Determine the [X, Y] coordinate at the center of the cell enclosing the given text.  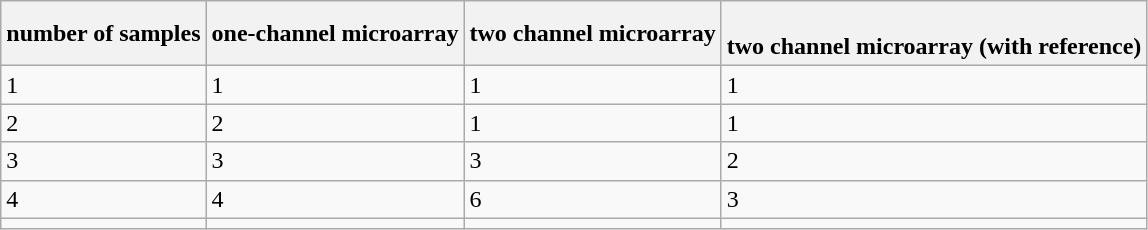
number of samples [104, 34]
two channel microarray (with reference) [934, 34]
one-channel microarray [335, 34]
6 [592, 199]
two channel microarray [592, 34]
